Provide the [x, y] coordinate of the cell's center where the given text is located.  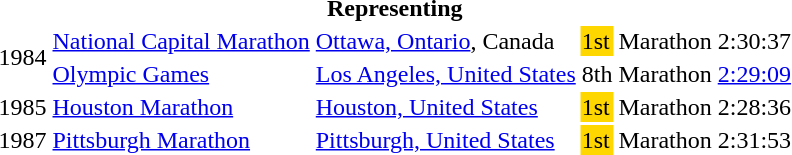
Houston Marathon [181, 107]
2:28:36 [754, 107]
Ottawa, Ontario, Canada [446, 41]
2:30:37 [754, 41]
Olympic Games [181, 74]
Los Angeles, United States [446, 74]
Houston, United States [446, 107]
Pittsburgh, United States [446, 140]
Pittsburgh Marathon [181, 140]
8th [597, 74]
National Capital Marathon [181, 41]
2:29:09 [754, 74]
2:31:53 [754, 140]
